Locate the cell with the specified text and output its [x, y] center coordinate. 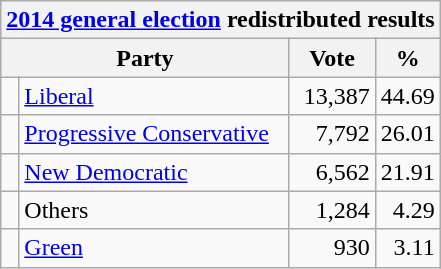
930 [332, 248]
2014 general election redistributed results [220, 20]
Vote [332, 58]
44.69 [408, 96]
6,562 [332, 172]
Others [154, 210]
Progressive Conservative [154, 134]
Green [154, 248]
4.29 [408, 210]
26.01 [408, 134]
1,284 [332, 210]
13,387 [332, 96]
Liberal [154, 96]
Party [145, 58]
3.11 [408, 248]
% [408, 58]
New Democratic [154, 172]
21.91 [408, 172]
7,792 [332, 134]
